Identify which cell holds the provided text, then report its [X, Y] central coordinate. 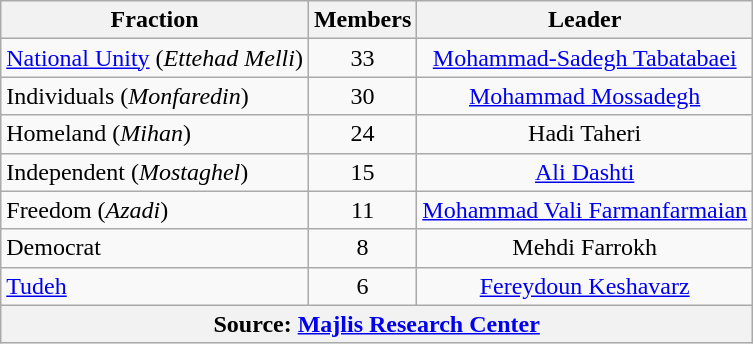
Source: Majlis Research Center [377, 324]
11 [362, 210]
Democrat [155, 248]
Tudeh [155, 286]
Members [362, 20]
Hadi Taheri [585, 134]
Mehdi Farrokh [585, 248]
Mohammad Mossadegh [585, 96]
6 [362, 286]
Fereydoun Keshavarz [585, 286]
Mohammad-Sadegh Tabatabaei [585, 58]
Independent (Mostaghel) [155, 172]
Homeland (Mihan) [155, 134]
15 [362, 172]
Ali Dashti [585, 172]
Mohammad Vali Farmanfarmaian [585, 210]
National Unity (Ettehad Melli) [155, 58]
Freedom (Azadi) [155, 210]
8 [362, 248]
Leader [585, 20]
Individuals (Monfaredin) [155, 96]
24 [362, 134]
Fraction [155, 20]
30 [362, 96]
33 [362, 58]
